Locate the cell with the specified text and output its [X, Y] center coordinate. 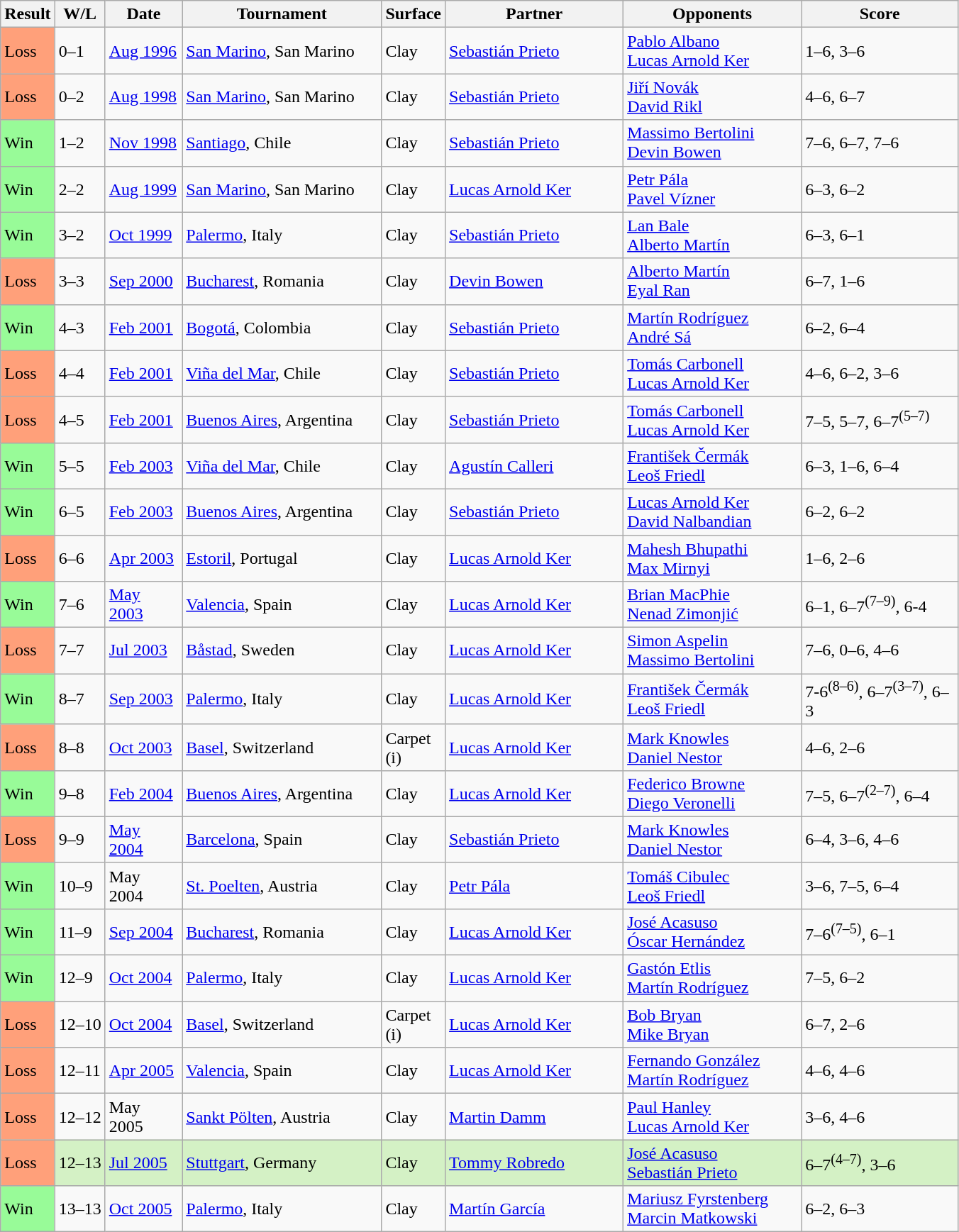
4–3 [79, 328]
6–7, 2–6 [880, 1024]
6–2, 6–2 [880, 512]
6–3, 6–1 [880, 235]
7–5, 6–7(2–7), 6–4 [880, 793]
Jul 2005 [143, 1163]
3–2 [79, 235]
Opponents [712, 14]
Mariusz Fyrstenberg Marcin Matkowski [712, 1209]
Oct 1999 [143, 235]
Nov 1998 [143, 143]
8–8 [79, 748]
Martin Damm [535, 1116]
6–2, 6–3 [880, 1209]
W/L [79, 14]
3–6, 7–5, 6–4 [880, 885]
6–5 [79, 512]
3–6, 4–6 [880, 1116]
5–5 [79, 465]
Tomáš Cibulec Leoš Friedl [712, 885]
Partner [535, 14]
6–3, 6–2 [880, 189]
1–2 [79, 143]
Gastón Etlis Martín Rodríguez [712, 979]
Score [880, 14]
10–9 [79, 885]
12–12 [79, 1116]
7–6 [79, 604]
4–6, 4–6 [880, 1071]
Tournament [282, 14]
6–7, 1–6 [880, 281]
7–6(7–5), 6–1 [880, 932]
Simon Aspelin Massimo Bertolini [712, 651]
7–5, 6–2 [880, 979]
6–6 [79, 557]
Paul Hanley Lucas Arnold Ker [712, 1116]
Massimo Bertolini Devin Bowen [712, 143]
8–7 [79, 699]
9–9 [79, 840]
Fernando González Martín Rodríguez [712, 1071]
Petr Pála [535, 885]
7–5, 5–7, 6–7(5–7) [880, 420]
Aug 1998 [143, 96]
May 2005 [143, 1116]
Agustín Calleri [535, 465]
José Acasuso Sebastián Prieto [712, 1163]
May 2003 [143, 604]
Tommy Robredo [535, 1163]
Martín García [535, 1209]
12–13 [79, 1163]
4–6, 2–6 [880, 748]
Jiří Novák David Rikl [712, 96]
13–13 [79, 1209]
4–4 [79, 373]
Aug 1999 [143, 189]
Sep 2000 [143, 281]
0–1 [79, 51]
9–8 [79, 793]
4–5 [79, 420]
Mahesh Bhupathi Max Mirnyi [712, 557]
Lucas Arnold Ker David Nalbandian [712, 512]
Lan Bale Alberto Martín [712, 235]
12–10 [79, 1024]
Oct 2003 [143, 748]
Sep 2003 [143, 699]
4–6, 6–2, 3–6 [880, 373]
Date [143, 14]
Barcelona, Spain [282, 840]
Apr 2005 [143, 1071]
4–6, 6–7 [880, 96]
6–1, 6–7(7–9), 6-4 [880, 604]
12–9 [79, 979]
6–4, 3–6, 4–6 [880, 840]
Feb 2004 [143, 793]
José Acasuso Óscar Hernández [712, 932]
Sep 2004 [143, 932]
6–3, 1–6, 6–4 [880, 465]
Surface [414, 14]
0–2 [79, 96]
St. Poelten, Austria [282, 885]
Estoril, Portugal [282, 557]
6–2, 6–4 [880, 328]
Petr Pála Pavel Vízner [712, 189]
1–6, 2–6 [880, 557]
Result [28, 14]
Jul 2003 [143, 651]
Båstad, Sweden [282, 651]
Bob Bryan Mike Bryan [712, 1024]
Martín Rodríguez André Sá [712, 328]
Brian MacPhie Nenad Zimonjić [712, 604]
7–6, 0–6, 4–6 [880, 651]
3–3 [79, 281]
7–6, 6–7, 7–6 [880, 143]
Federico Browne Diego Veronelli [712, 793]
12–11 [79, 1071]
Santiago, Chile [282, 143]
7-6(8–6), 6–7(3–7), 6–3 [880, 699]
1–6, 3–6 [880, 51]
Apr 2003 [143, 557]
6–7(4–7), 3–6 [880, 1163]
Aug 1996 [143, 51]
Oct 2005 [143, 1209]
Devin Bowen [535, 281]
2–2 [79, 189]
11–9 [79, 932]
Alberto Martín Eyal Ran [712, 281]
Sankt Pölten, Austria [282, 1116]
Pablo Albano Lucas Arnold Ker [712, 51]
Bogotá, Colombia [282, 328]
Stuttgart, Germany [282, 1163]
7–7 [79, 651]
